Capture the cell that displays the provided text and extract its (X, Y) central coordinate. 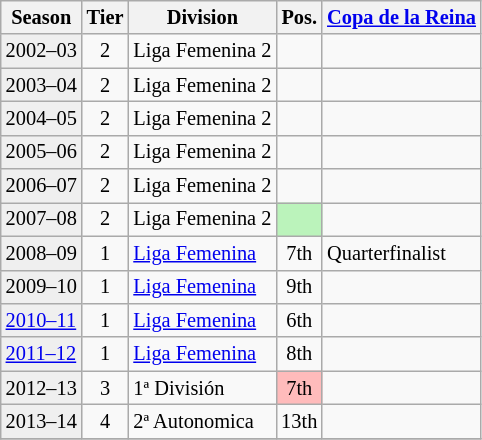
2005–06 (42, 152)
4 (106, 421)
2003–04 (42, 85)
2006–07 (42, 186)
8th (299, 354)
Copa de la Reina (402, 17)
Tier (106, 17)
3 (106, 388)
2013–14 (42, 421)
Pos. (299, 17)
Quarterfinalist (402, 253)
2011–12 (42, 354)
Division (202, 17)
2009–10 (42, 287)
1ª División (202, 388)
2008–09 (42, 253)
13th (299, 421)
2ª Autonomica (202, 421)
6th (299, 320)
2004–05 (42, 118)
2002–03 (42, 51)
Season (42, 17)
2007–08 (42, 219)
2010–11 (42, 320)
2012–13 (42, 388)
9th (299, 287)
